Extract the (x, y) coordinate from the center of the cell holding the provided text.  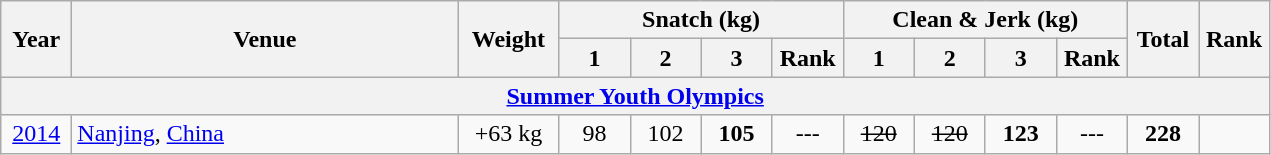
102 (666, 134)
Nanjing, China (265, 134)
105 (736, 134)
Summer Youth Olympics (636, 96)
Weight (508, 39)
Total (1162, 39)
2014 (36, 134)
Venue (265, 39)
98 (594, 134)
Clean & Jerk (kg) (985, 20)
+63 kg (508, 134)
Snatch (kg) (701, 20)
228 (1162, 134)
123 (1020, 134)
Year (36, 39)
